Find where the given text appears and provide that cell's center as (X, Y) coordinate. 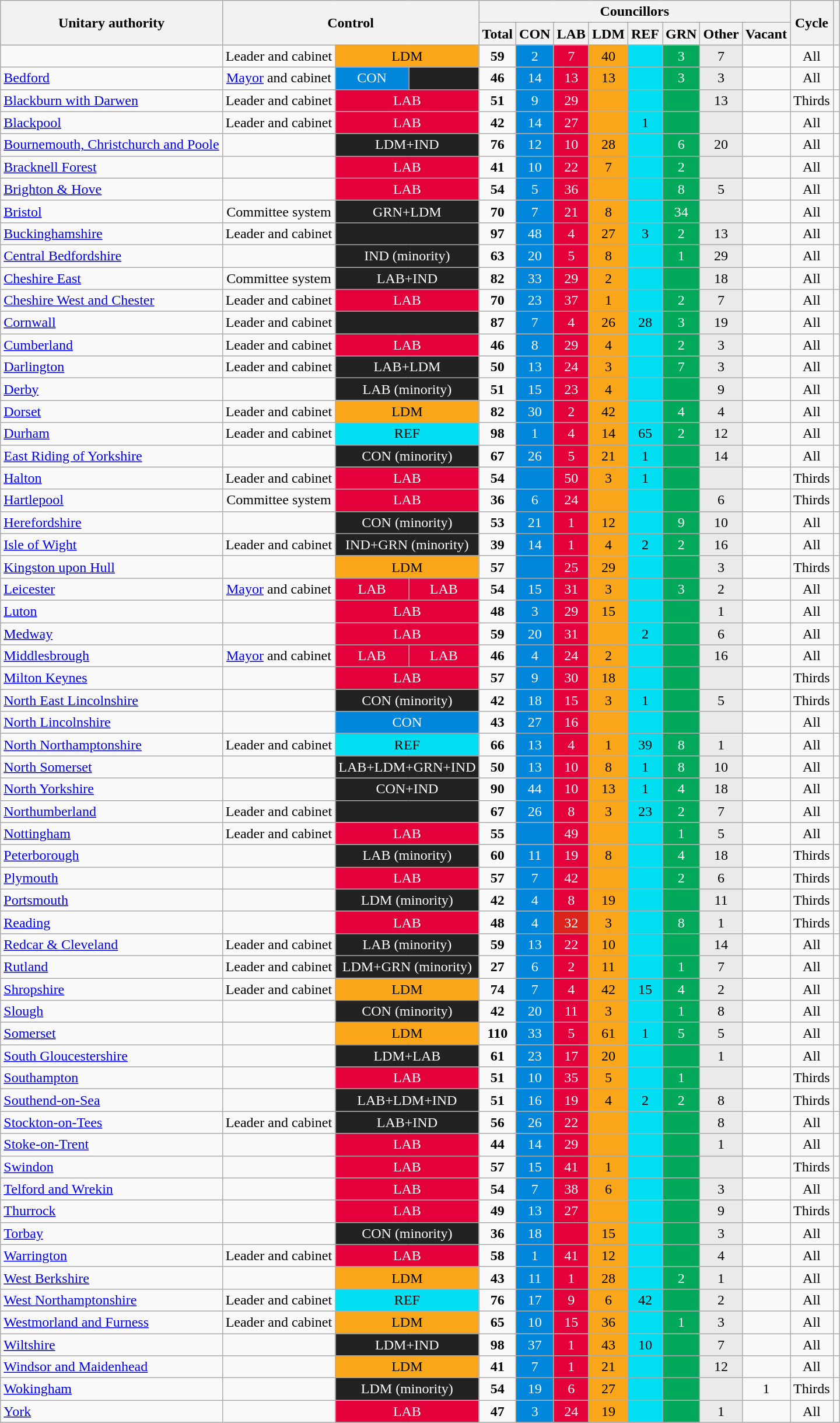
34 (681, 211)
25 (571, 567)
Bracknell Forest (111, 167)
Buckinghamshire (111, 233)
West Berkshire (111, 1278)
Kingston upon Hull (111, 567)
Bristol (111, 211)
Milton Keynes (111, 678)
110 (498, 1034)
58 (498, 1255)
90 (498, 789)
Darlington (111, 367)
53 (498, 522)
Peterborough (111, 856)
Medway (111, 633)
Cheshire West and Chester (111, 301)
Cumberland (111, 345)
CON+IND (407, 789)
Brighton & Hove (111, 189)
Herefordshire (111, 522)
Halton (111, 478)
Reading (111, 922)
Derby (111, 389)
47 (498, 1411)
38 (571, 1189)
Other (721, 34)
Stockton-on-Tees (111, 1122)
Durham (111, 434)
Central Bedfordshire (111, 256)
LAB+LDM+IND (407, 1100)
LAB+LDM+GRN+IND (407, 767)
Southampton (111, 1078)
66 (498, 745)
IND (minority) (407, 256)
North Lincolnshire (111, 723)
Leicester (111, 589)
Torbay (111, 1233)
35 (571, 1078)
Cheshire East (111, 278)
Control (351, 23)
LDM+LAB (407, 1056)
Redcar & Cleveland (111, 944)
Swindon (111, 1167)
Bournemouth, Christchurch and Poole (111, 145)
LAB+LDM (407, 367)
74 (498, 989)
Isle of Wight (111, 545)
40 (608, 56)
Rutland (111, 967)
Vacant (766, 34)
West Northamptonshire (111, 1300)
63 (498, 256)
GRN (681, 34)
Blackpool (111, 123)
Councillors (635, 12)
32 (571, 922)
North Yorkshire (111, 789)
Plymouth (111, 878)
Warrington (111, 1255)
Hartlepool (111, 500)
Nottingham (111, 833)
Thurrock (111, 1211)
97 (498, 233)
Telford and Wrekin (111, 1189)
Total (498, 34)
87 (498, 323)
Luton (111, 611)
Westmorland and Furness (111, 1322)
Dorset (111, 411)
Unitary authority (111, 23)
Blackburn with Darwen (111, 100)
60 (498, 856)
South Gloucestershire (111, 1056)
North Somerset (111, 767)
York (111, 1411)
55 (498, 833)
Somerset (111, 1034)
Stoke-on-Trent (111, 1145)
LDM+GRN (minority) (407, 967)
Wiltshire (111, 1344)
GRN+LDM (407, 211)
IND+GRN (minority) (407, 545)
Shropshire (111, 989)
56 (498, 1122)
North Northamptonshire (111, 745)
Slough (111, 1012)
Wokingham (111, 1389)
Portsmouth (111, 900)
Southend-on-Sea (111, 1100)
Bedford (111, 78)
Northumberland (111, 811)
Middlesbrough (111, 656)
East Riding of Yorkshire (111, 456)
Windsor and Maidenhead (111, 1367)
Cycle (811, 23)
North East Lincolnshire (111, 700)
Cornwall (111, 323)
